Detect which cell encompasses the target text, then output its (x, y) center coordinate. 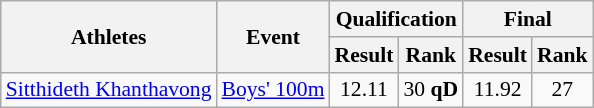
Event (274, 36)
27 (562, 90)
Qualification (397, 19)
Athletes (109, 36)
11.92 (498, 90)
Boys' 100m (274, 90)
Sitthideth Khanthavong (109, 90)
Final (528, 19)
12.11 (364, 90)
30 qD (430, 90)
